Return (X, Y) of the center of cell containing provided text 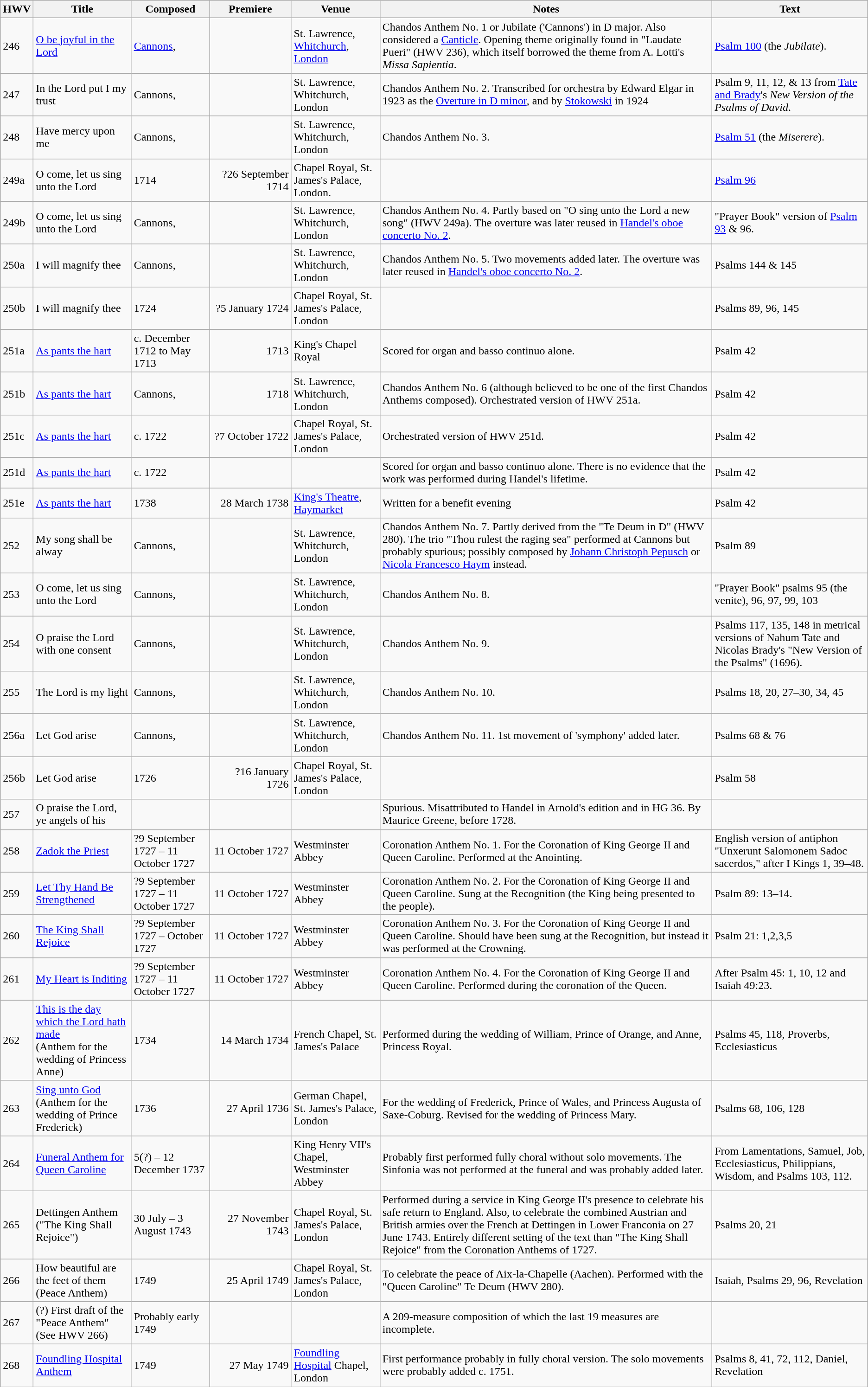
5(?) – 12 December 1737 (171, 1163)
264 (17, 1163)
Psalms 89, 96, 145 (790, 308)
253 (17, 595)
1714 (171, 180)
French Chapel, St. James's Palace (336, 1040)
248 (17, 137)
262 (17, 1040)
O be joyful in the Lord (83, 45)
1724 (171, 308)
My Heart is Inditing (83, 979)
Psalm 89: 13–14. (790, 893)
?26 September 1714 (250, 180)
Psalms 45, 118, Proverbs, Ecclesiasticus (790, 1040)
Psalm 96 (790, 180)
To celebrate the peace of Aix-la-Chapelle (Aachen). Performed with the "Queen Caroline" Te Deum (HWV 280). (546, 1280)
Scored for organ and basso continuo alone. (546, 351)
Psalms 18, 20, 27–30, 34, 45 (790, 693)
English version of antiphon "Unxerunt Salomonem Sadoc sacerdos," after I Kings 1, 39–48. (790, 851)
249a (17, 180)
Coronation Anthem No. 4. For the Coronation of King George II and Queen Caroline. Performed during the coronation of the Queen. (546, 979)
?5 January 1724 (250, 308)
The Lord is my light (83, 693)
Spurious. Misattributed to Handel in Arnold's edition and in HG 36. By Maurice Greene, before 1728. (546, 815)
Psalms 68, 106, 128 (790, 1108)
Zadok the Priest (83, 851)
259 (17, 893)
Chandos Anthem No. 3. (546, 137)
Orchestrated version of HWV 251d. (546, 436)
257 (17, 815)
?7 October 1722 (250, 436)
251e (17, 503)
King's Chapel Royal (336, 351)
A 209-measure composition of which the last 19 measures are incomplete. (546, 1323)
Chandos Anthem No. 5. Two movements added later. The overture was later reused in Handel's oboe concerto No. 2. (546, 265)
Sing unto God(Anthem for the wedding of Prince Frederick) (83, 1108)
247 (17, 95)
O praise the Lord with one consent (83, 644)
King's Theatre, Haymarket (336, 503)
Foundling Hospital Anthem (83, 1366)
263 (17, 1108)
Foundling Hospital Chapel, London (336, 1366)
1738 (171, 503)
265 (17, 1225)
250b (17, 308)
Venue (336, 9)
1726 (171, 778)
Written for a benefit evening (546, 503)
Coronation Anthem No. 2. For the Coronation of King George II and Queen Caroline. Sung at the Recognition (the King being presented to the people). (546, 893)
Performed during the wedding of William, Prince of Orange, and Anne, Princess Royal. (546, 1040)
1713 (250, 351)
Psalm 9, 11, 12, & 13 from Tate and Brady's New Version of the Psalms of David. (790, 95)
254 (17, 644)
Chandos Anthem No. 9. (546, 644)
27 November 1743 (250, 1225)
30 July – 3 August 1743 (171, 1225)
25 April 1749 (250, 1280)
O praise the Lord, ye angels of his (83, 815)
Probably first performed fully choral without solo movements. The Sinfonia was not performed at the funeral and was probably added later. (546, 1163)
27 May 1749 (250, 1366)
258 (17, 851)
Psalm 100 (the Jubilate). (790, 45)
256b (17, 778)
"Prayer Book" psalms 95 (the venite), 96, 97, 99, 103 (790, 595)
1734 (171, 1040)
250a (17, 265)
Chandos Anthem No. 11. 1st movement of 'symphony' added later. (546, 735)
c. December 1712 to May 1713 (171, 351)
Chandos Anthem No. 8. (546, 595)
Psalms 8, 41, 72, 112, Daniel, Revelation (790, 1366)
Psalm 58 (790, 778)
Chandos Anthem No. 6 (although believed to be one of the first Chandos Anthems composed). Orchestrated version of HWV 251a. (546, 393)
Funeral Anthem for Queen Caroline (83, 1163)
Title (83, 9)
255 (17, 693)
First performance probably in fully choral version. The solo movements were probably added c. 1751. (546, 1366)
Psalm 89 (790, 546)
In the Lord put I my trust (83, 95)
266 (17, 1280)
Psalms 20, 21 (790, 1225)
Premiere (250, 9)
256a (17, 735)
251c (17, 436)
1718 (250, 393)
Chandos Anthem No. 2. Transcribed for orchestra by Edward Elgar in 1923 as the Overture in D minor, and by Stokowski in 1924 (546, 95)
Psalm 21: 1,2,3,5 (790, 936)
260 (17, 936)
Psalm 51 (the Miserere). (790, 137)
Chandos Anthem No. 10. (546, 693)
Psalms 144 & 145 (790, 265)
?9 September 1727 – October 1727 (171, 936)
Text (790, 9)
251b (17, 393)
Psalms 68 & 76 (790, 735)
For the wedding of Frederick, Prince of Wales, and Princess Augusta of Saxe-Coburg. Revised for the wedding of Princess Mary. (546, 1108)
Have mercy upon me (83, 137)
Composed (171, 9)
Dettingen Anthem ("The King Shall Rejoice") (83, 1225)
251d (17, 472)
268 (17, 1366)
?16 January 1726 (250, 778)
14 March 1734 (250, 1040)
This is the day which the Lord hath made(Anthem for the wedding of Princess Anne) (83, 1040)
HWV (17, 9)
The King Shall Rejoice (83, 936)
Probably early 1749 (171, 1323)
246 (17, 45)
King Henry VII's Chapel, Westminster Abbey (336, 1163)
Notes (546, 9)
28 March 1738 (250, 503)
(?) First draft of the "Peace Anthem" (See HWV 266) (83, 1323)
Scored for organ and basso continuo alone. There is no evidence that the work was performed during Handel's lifetime. (546, 472)
How beautiful are the feet of them (Peace Anthem) (83, 1280)
27 April 1736 (250, 1108)
After Psalm 45: 1, 10, 12 and Isaiah 49:23. (790, 979)
249b (17, 223)
Chapel Royal, St. James's Palace, London. (336, 180)
Chandos Anthem No. 4. Partly based on "O sing unto the Lord a new song" (HWV 249a). The overture was later reused in Handel's oboe concerto No. 2. (546, 223)
252 (17, 546)
My song shall be alway (83, 546)
From Lamentations, Samuel, Job, Ecclesiasticus, Philippians, Wisdom, and Psalms 103, 112. (790, 1163)
261 (17, 979)
"Prayer Book" version of Psalm 93 & 96. (790, 223)
Coronation Anthem No. 1. For the Coronation of King George II and Queen Caroline. Performed at the Anointing. (546, 851)
251a (17, 351)
Let Thy Hand Be Strengthened (83, 893)
German Chapel, St. James's Palace, London (336, 1108)
Psalms 117, 135, 148 in metrical versions of Nahum Tate and Nicolas Brady's "New Version of the Psalms" (1696). (790, 644)
1736 (171, 1108)
Isaiah, Psalms 29, 96, Revelation (790, 1280)
267 (17, 1323)
